Detect which cell encompasses the target text, then output its [x, y] center coordinate. 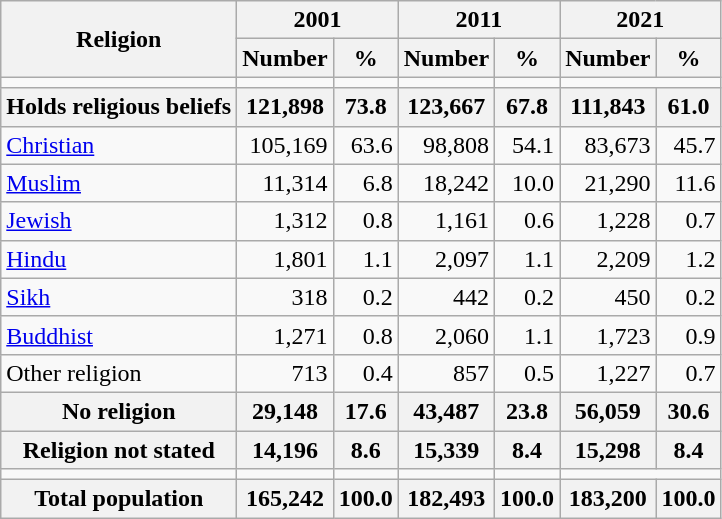
Jewish [119, 221]
1,161 [446, 221]
Holds religious beliefs [119, 107]
1,227 [608, 373]
Religion not stated [119, 449]
2,097 [446, 259]
8.6 [366, 449]
83,673 [608, 145]
1,312 [285, 221]
105,169 [285, 145]
30.6 [688, 411]
1,228 [608, 221]
0.4 [366, 373]
11.6 [688, 183]
23.8 [528, 411]
Total population [119, 499]
2001 [318, 20]
713 [285, 373]
Buddhist [119, 335]
111,843 [608, 107]
6.8 [366, 183]
Christian [119, 145]
857 [446, 373]
2,209 [608, 259]
45.7 [688, 145]
63.6 [366, 145]
11,314 [285, 183]
182,493 [446, 499]
Hindu [119, 259]
54.1 [528, 145]
14,196 [285, 449]
15,339 [446, 449]
Muslim [119, 183]
2,060 [446, 335]
450 [608, 297]
Sikh [119, 297]
0.6 [528, 221]
2011 [478, 20]
61.0 [688, 107]
0.9 [688, 335]
17.6 [366, 411]
183,200 [608, 499]
318 [285, 297]
No religion [119, 411]
121,898 [285, 107]
1.2 [688, 259]
1,723 [608, 335]
29,148 [285, 411]
73.8 [366, 107]
1,801 [285, 259]
Religion [119, 39]
442 [446, 297]
43,487 [446, 411]
1,271 [285, 335]
165,242 [285, 499]
21,290 [608, 183]
15,298 [608, 449]
0.5 [528, 373]
67.8 [528, 107]
98,808 [446, 145]
18,242 [446, 183]
Other religion [119, 373]
123,667 [446, 107]
10.0 [528, 183]
2021 [640, 20]
56,059 [608, 411]
